Determine the [x, y] coordinate at the center of the cell enclosing the given text.  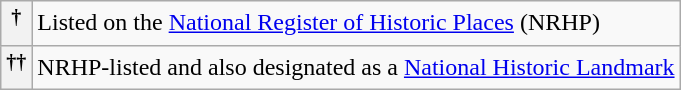
†† [16, 68]
NRHP-listed and also designated as a National Historic Landmark [356, 68]
† [16, 24]
Listed on the National Register of Historic Places (NRHP) [356, 24]
